Capture the cell that displays the provided text and extract its [X, Y] central coordinate. 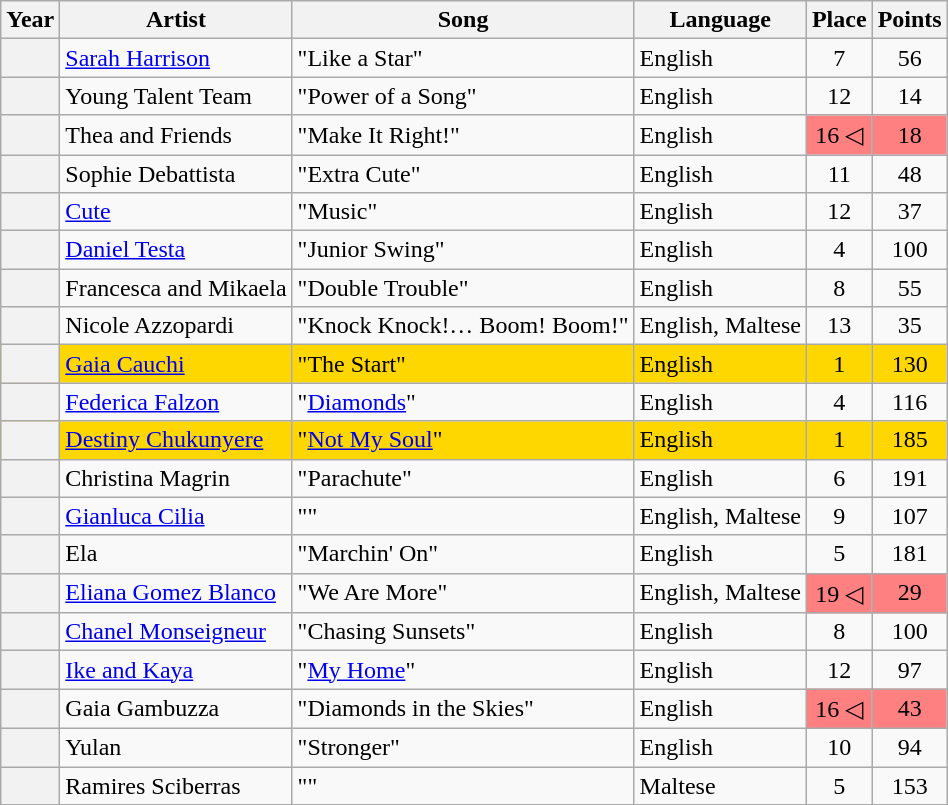
"Extra Cute" [463, 173]
"Power of a Song" [463, 96]
Song [463, 20]
6 [839, 478]
191 [910, 478]
Artist [176, 20]
"The Start" [463, 364]
"Knock Knock!… Boom! Boom!" [463, 326]
"Not My Soul" [463, 440]
"We Are More" [463, 593]
11 [839, 173]
130 [910, 364]
94 [910, 747]
43 [910, 709]
"Diamonds" [463, 402]
Yulan [176, 747]
"Marchin' On" [463, 554]
Maltese [720, 785]
Ela [176, 554]
107 [910, 516]
9 [839, 516]
56 [910, 58]
Chanel Monseigneur [176, 632]
18 [910, 135]
Christina Magrin [176, 478]
29 [910, 593]
Young Talent Team [176, 96]
Language [720, 20]
10 [839, 747]
Gaia Cauchi [176, 364]
185 [910, 440]
Cute [176, 212]
"Stronger" [463, 747]
13 [839, 326]
19 ◁ [839, 593]
181 [910, 554]
Ramires Sciberras [176, 785]
Ike and Kaya [176, 670]
37 [910, 212]
Francesca and Mikaela [176, 288]
Eliana Gomez Blanco [176, 593]
116 [910, 402]
Points [910, 20]
Gaia Gambuzza [176, 709]
Place [839, 20]
"Like a Star" [463, 58]
Destiny Chukunyere [176, 440]
35 [910, 326]
Sarah Harrison [176, 58]
55 [910, 288]
Nicole Azzopardi [176, 326]
"Diamonds in the Skies" [463, 709]
7 [839, 58]
Year [30, 20]
"Chasing Sunsets" [463, 632]
Gianluca Cilia [176, 516]
"Junior Swing" [463, 250]
"Make It Right!" [463, 135]
"My Home" [463, 670]
Federica Falzon [176, 402]
97 [910, 670]
"Music" [463, 212]
Thea and Friends [176, 135]
Daniel Testa [176, 250]
Sophie Debattista [176, 173]
"Parachute" [463, 478]
14 [910, 96]
48 [910, 173]
153 [910, 785]
"Double Trouble" [463, 288]
